Capture the cell that displays the provided text and extract its [x, y] central coordinate. 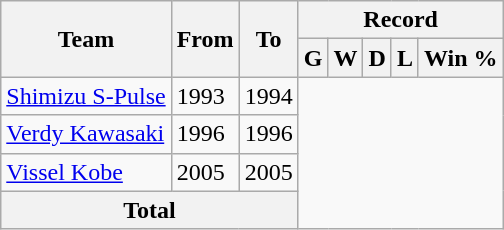
Verdy Kawasaki [86, 134]
G [313, 58]
L [404, 58]
Record [400, 20]
From [205, 39]
Shimizu S-Pulse [86, 96]
Win % [460, 58]
D [377, 58]
1994 [268, 96]
Team [86, 39]
Vissel Kobe [86, 172]
W [346, 58]
1993 [205, 96]
Total [150, 210]
To [268, 39]
